Return [X, Y] of the center of cell containing provided text 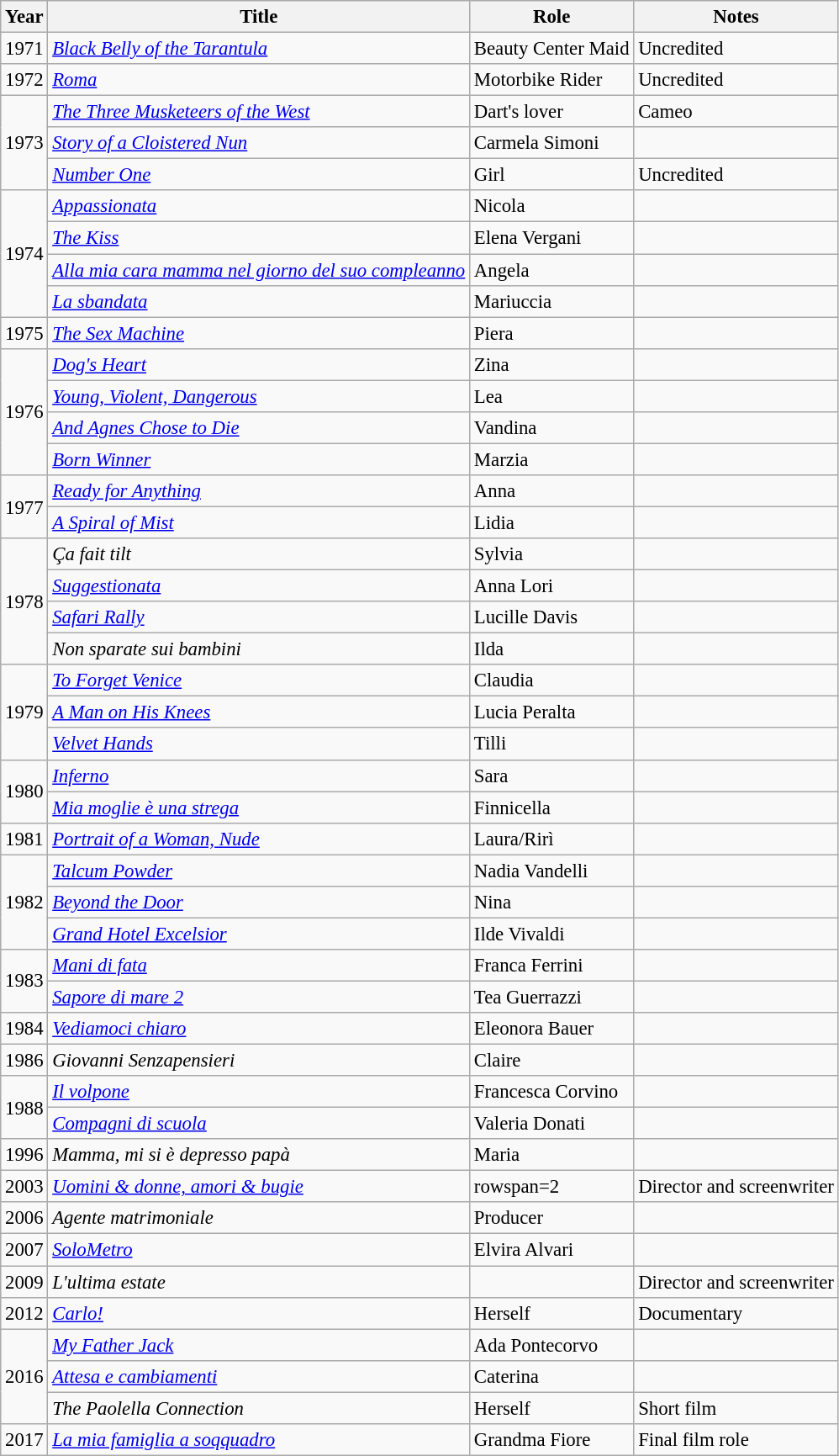
Elvira Alvari [551, 1250]
Velvet Hands [259, 744]
Mamma, mi si è depresso papà [259, 1155]
The Sex Machine [259, 333]
Compagni di scuola [259, 1124]
Motorbike Rider [551, 80]
Angela [551, 270]
La mia famiglia a soqquadro [259, 1440]
1975 [24, 333]
SoloMetro [259, 1250]
Mia moglie è una strega [259, 807]
Non sparate sui bambini [259, 649]
La sbandata [259, 301]
L'ultima estate [259, 1282]
Carmela Simoni [551, 143]
Final film role [736, 1440]
Girl [551, 175]
2003 [24, 1187]
Ready for Anything [259, 491]
1978 [24, 601]
Year [24, 17]
Grand Hotel Excelsior [259, 934]
Lidia [551, 522]
Vediamoci chiaro [259, 1029]
The Three Musketeers of the West [259, 112]
Producer [551, 1219]
Short film [736, 1408]
2016 [24, 1376]
Alla mia cara mamma nel giorno del suo compleanno [259, 270]
And Agnes Chose to Die [259, 428]
1972 [24, 80]
Tea Guerrazzi [551, 997]
Nadia Vandelli [551, 871]
1986 [24, 1061]
Attesa e cambiamenti [259, 1376]
Uomini & donne, amori & bugie [259, 1187]
Talcum Powder [259, 871]
Sapore di mare 2 [259, 997]
Tilli [551, 744]
2006 [24, 1219]
1974 [24, 253]
Sylvia [551, 554]
A Spiral of Mist [259, 522]
Nicola [551, 206]
Title [259, 17]
Claudia [551, 680]
1980 [24, 791]
Suggestionata [259, 586]
2017 [24, 1440]
Caterina [551, 1376]
Appassionata [259, 206]
To Forget Venice [259, 680]
Mani di fata [259, 966]
A Man on His Knees [259, 712]
Il volpone [259, 1092]
The Kiss [259, 238]
Sara [551, 776]
Inferno [259, 776]
Ilde Vivaldi [551, 934]
Ça fait tilt [259, 554]
Young, Violent, Dangerous [259, 396]
Number One [259, 175]
Finnicella [551, 807]
Notes [736, 17]
Claire [551, 1061]
Zina [551, 364]
Grandma Fiore [551, 1440]
Elena Vergani [551, 238]
Piera [551, 333]
Franca Ferrini [551, 966]
rowspan=2 [551, 1187]
Agente matrimoniale [259, 1219]
Cameo [736, 112]
Nina [551, 903]
2009 [24, 1282]
Anna Lori [551, 586]
Portrait of a Woman, Nude [259, 839]
1982 [24, 902]
2012 [24, 1313]
Giovanni Senzapensieri [259, 1061]
Marzia [551, 459]
The Paolella Connection [259, 1408]
2007 [24, 1250]
Lea [551, 396]
Beauty Center Maid [551, 49]
Lucille Davis [551, 617]
Anna [551, 491]
Born Winner [259, 459]
1977 [24, 506]
Laura/Rirì [551, 839]
1984 [24, 1029]
Valeria Donati [551, 1124]
Safari Rally [259, 617]
1983 [24, 981]
Maria [551, 1155]
1988 [24, 1107]
My Father Jack [259, 1345]
1973 [24, 143]
Documentary [736, 1313]
Ada Pontecorvo [551, 1345]
1976 [24, 411]
1981 [24, 839]
Mariuccia [551, 301]
Eleonora Bauer [551, 1029]
Dog's Heart [259, 364]
Vandina [551, 428]
Dart's lover [551, 112]
Roma [259, 80]
Carlo! [259, 1313]
Ilda [551, 649]
1979 [24, 712]
1996 [24, 1155]
Francesca Corvino [551, 1092]
Role [551, 17]
Lucia Peralta [551, 712]
1971 [24, 49]
Story of a Cloistered Nun [259, 143]
Black Belly of the Tarantula [259, 49]
Beyond the Door [259, 903]
